Provide the [x, y] coordinate of the cell's center where the given text is located.  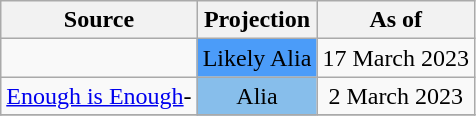
Source [99, 20]
As of [396, 20]
Enough is Enough- [99, 96]
2 March 2023 [396, 96]
Alia [257, 96]
Likely Alia [257, 58]
17 March 2023 [396, 58]
Projection [257, 20]
